Return the [x, y] coordinate for the center point of the cell that contains the specified text.  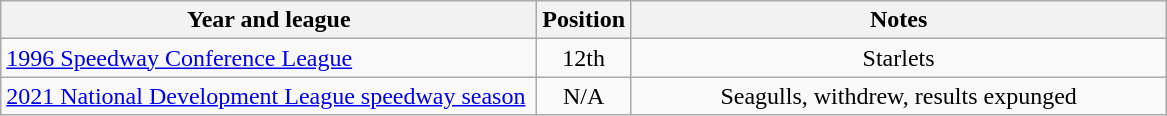
2021 National Development League speedway season [269, 96]
Starlets [899, 58]
Notes [899, 20]
Seagulls, withdrew, results expunged [899, 96]
Year and league [269, 20]
1996 Speedway Conference League [269, 58]
Position [584, 20]
N/A [584, 96]
12th [584, 58]
